From the cell containing the given text, extract its center point as (x, y) coordinate. 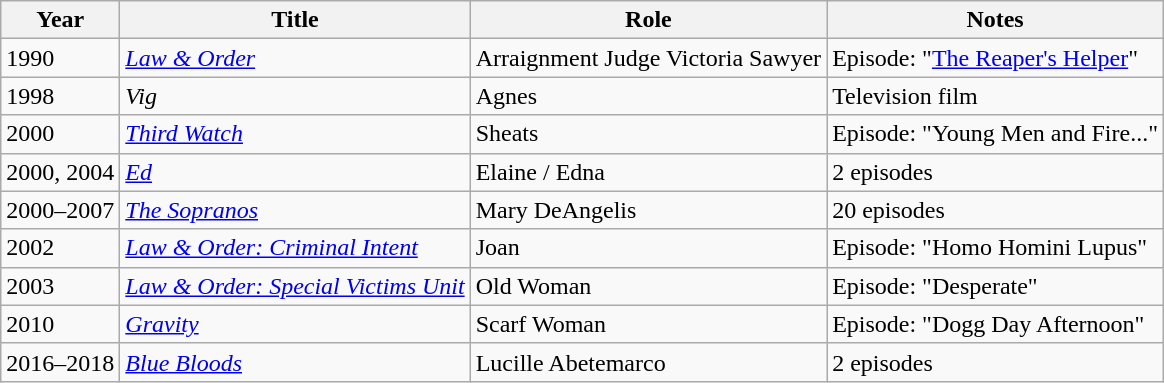
Year (60, 20)
Episode: "Desperate" (996, 286)
1998 (60, 96)
Mary DeAngelis (648, 210)
Episode: "Young Men and Fire..." (996, 134)
Title (295, 20)
2003 (60, 286)
1990 (60, 58)
Lucille Abetemarco (648, 362)
Arraignment Judge Victoria Sawyer (648, 58)
Role (648, 20)
Notes (996, 20)
Ed (295, 172)
Sheats (648, 134)
Old Woman (648, 286)
Third Watch (295, 134)
2010 (60, 324)
Television film (996, 96)
Blue Bloods (295, 362)
Law & Order: Criminal Intent (295, 248)
2000 (60, 134)
2016–2018 (60, 362)
Agnes (648, 96)
Elaine / Edna (648, 172)
2000–2007 (60, 210)
2002 (60, 248)
Scarf Woman (648, 324)
Gravity (295, 324)
2000, 2004 (60, 172)
Vig (295, 96)
Law & Order (295, 58)
The Sopranos (295, 210)
Episode: "Dogg Day Afternoon" (996, 324)
Law & Order: Special Victims Unit (295, 286)
Episode: "Homo Homini Lupus" (996, 248)
Joan (648, 248)
Episode: "The Reaper's Helper" (996, 58)
20 episodes (996, 210)
